Scan for the cell matching the given text and deliver its (x, y) coordinate at center. 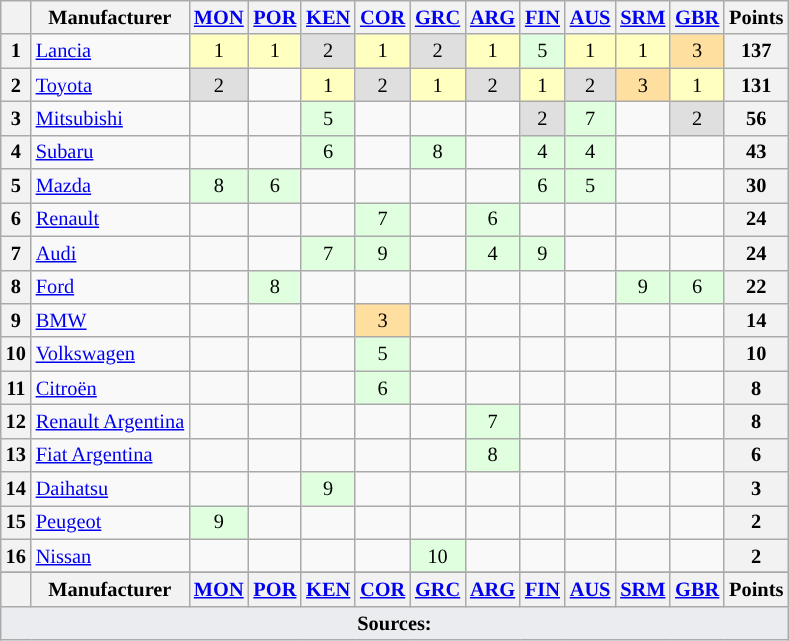
Daihatsu (110, 489)
Nissan (110, 556)
16 (16, 556)
Audi (110, 253)
43 (756, 152)
Fiat Argentina (110, 455)
56 (756, 118)
Toyota (110, 85)
Mitsubishi (110, 118)
Renault Argentina (110, 421)
22 (756, 287)
Renault (110, 219)
137 (756, 51)
30 (756, 186)
Sources: (394, 623)
Lancia (110, 51)
Mazda (110, 186)
12 (16, 421)
11 (16, 388)
131 (756, 85)
13 (16, 455)
Citroën (110, 388)
Ford (110, 287)
Subaru (110, 152)
Peugeot (110, 522)
15 (16, 522)
Volkswagen (110, 354)
BMW (110, 320)
